Output the [x, y] coordinate of the center of the cell containing the given text.  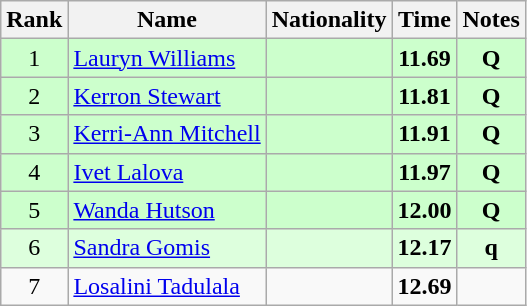
Name [167, 20]
2 [34, 96]
Lauryn Williams [167, 58]
11.91 [424, 134]
12.69 [424, 286]
5 [34, 210]
Wanda Hutson [167, 210]
11.97 [424, 172]
Rank [34, 20]
12.17 [424, 248]
1 [34, 58]
Kerri-Ann Mitchell [167, 134]
6 [34, 248]
Ivet Lalova [167, 172]
11.69 [424, 58]
Time [424, 20]
3 [34, 134]
11.81 [424, 96]
q [491, 248]
Sandra Gomis [167, 248]
Losalini Tadulala [167, 286]
12.00 [424, 210]
Notes [491, 20]
Nationality [329, 20]
4 [34, 172]
Kerron Stewart [167, 96]
7 [34, 286]
